Identify which cell holds the provided text, then report its (x, y) central coordinate. 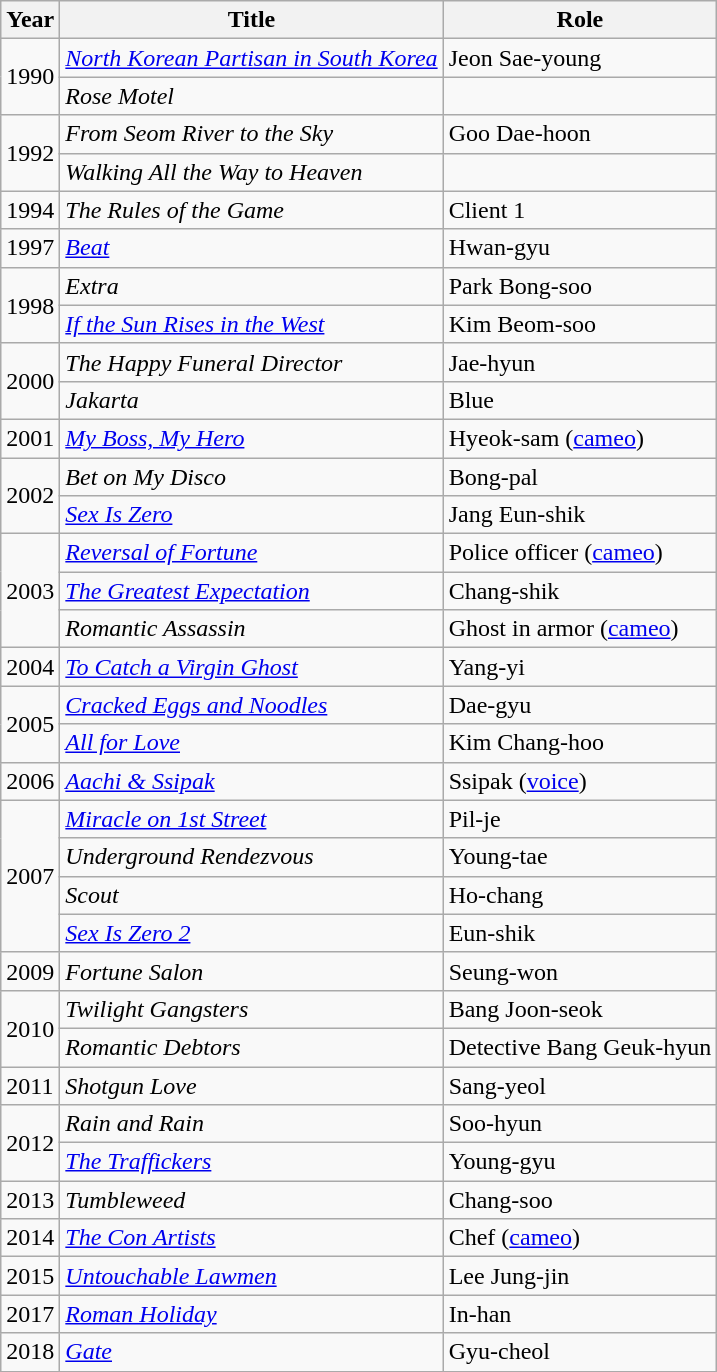
Cracked Eggs and Noodles (252, 705)
Young-tae (580, 857)
Detective Bang Geuk-hyun (580, 1047)
Goo Dae-hoon (580, 134)
The Con Artists (252, 1238)
Hwan-gyu (580, 248)
2004 (30, 667)
Ssipak (voice) (580, 781)
2001 (30, 438)
Rose Motel (252, 96)
2015 (30, 1276)
The Rules of the Game (252, 210)
Ho-chang (580, 895)
Extra (252, 286)
North Korean Partisan in South Korea (252, 58)
Ghost in armor (cameo) (580, 629)
Jae-hyun (580, 362)
Bet on My Disco (252, 477)
Untouchable Lawmen (252, 1276)
Scout (252, 895)
Eun-shik (580, 933)
Walking All the Way to Heaven (252, 172)
Miracle on 1st Street (252, 819)
The Happy Funeral Director (252, 362)
Chang-shik (580, 591)
Beat (252, 248)
Year (30, 20)
Role (580, 20)
Police officer (cameo) (580, 553)
Bang Joon-seok (580, 1009)
2011 (30, 1085)
Jang Eun-shik (580, 515)
The Traffickers (252, 1162)
2002 (30, 496)
2017 (30, 1314)
Jeon Sae-young (580, 58)
2005 (30, 724)
Sex Is Zero 2 (252, 933)
Chef (cameo) (580, 1238)
Seung-won (580, 971)
Pil-je (580, 819)
1997 (30, 248)
Hyeok-sam (cameo) (580, 438)
Young-gyu (580, 1162)
Chang-soo (580, 1200)
Gate (252, 1352)
1998 (30, 305)
Jakarta (252, 400)
Kim Chang-hoo (580, 743)
My Boss, My Hero (252, 438)
2010 (30, 1028)
Sex Is Zero (252, 515)
2007 (30, 876)
2000 (30, 381)
If the Sun Rises in the West (252, 324)
Soo-hyun (580, 1124)
Shotgun Love (252, 1085)
Roman Holiday (252, 1314)
Tumbleweed (252, 1200)
2018 (30, 1352)
Title (252, 20)
2012 (30, 1143)
Gyu-cheol (580, 1352)
Bong-pal (580, 477)
Rain and Rain (252, 1124)
To Catch a Virgin Ghost (252, 667)
From Seom River to the Sky (252, 134)
Lee Jung-jin (580, 1276)
Dae-gyu (580, 705)
1992 (30, 153)
All for Love (252, 743)
2003 (30, 591)
Fortune Salon (252, 971)
Twilight Gangsters (252, 1009)
Blue (580, 400)
Reversal of Fortune (252, 553)
1994 (30, 210)
1990 (30, 77)
2013 (30, 1200)
Underground Rendezvous (252, 857)
2006 (30, 781)
In-han (580, 1314)
Yang-yi (580, 667)
Romantic Assassin (252, 629)
Kim Beom-soo (580, 324)
Park Bong-soo (580, 286)
Aachi & Ssipak (252, 781)
2009 (30, 971)
Sang-yeol (580, 1085)
Romantic Debtors (252, 1047)
Client 1 (580, 210)
The Greatest Expectation (252, 591)
2014 (30, 1238)
